Search for the cell housing the specified text and yield its [X, Y] center coordinate. 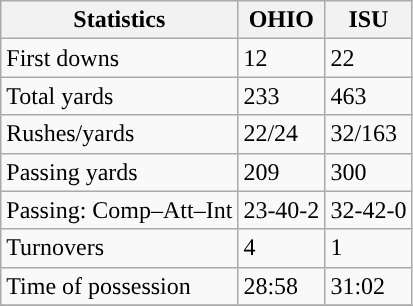
Passing yards [120, 172]
32/163 [368, 134]
First downs [120, 58]
233 [282, 96]
31:02 [368, 286]
Passing: Comp–Att–Int [120, 210]
22 [368, 58]
OHIO [282, 20]
32-42-0 [368, 210]
300 [368, 172]
209 [282, 172]
28:58 [282, 286]
12 [282, 58]
4 [282, 248]
463 [368, 96]
Time of possession [120, 286]
Total yards [120, 96]
Rushes/yards [120, 134]
23-40-2 [282, 210]
22/24 [282, 134]
ISU [368, 20]
1 [368, 248]
Turnovers [120, 248]
Statistics [120, 20]
